For the text-containing cell, return its midpoint in (x, y) coordinate format. 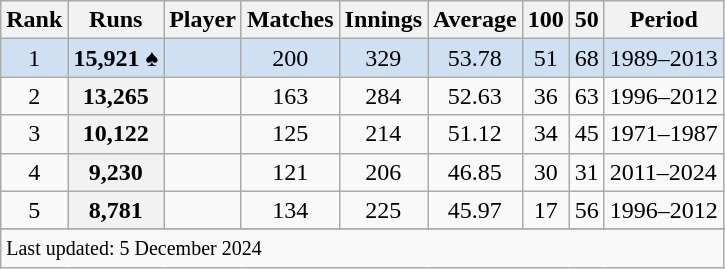
5 (34, 210)
53.78 (476, 58)
Average (476, 20)
8,781 (116, 210)
51.12 (476, 134)
15,921 ♠ (116, 58)
45 (586, 134)
51 (546, 58)
1 (34, 58)
329 (383, 58)
10,122 (116, 134)
121 (290, 172)
206 (383, 172)
100 (546, 20)
Innings (383, 20)
134 (290, 210)
13,265 (116, 96)
63 (586, 96)
36 (546, 96)
Last updated: 5 December 2024 (362, 248)
3 (34, 134)
2 (34, 96)
17 (546, 210)
45.97 (476, 210)
214 (383, 134)
56 (586, 210)
2011–2024 (664, 172)
31 (586, 172)
1971–1987 (664, 134)
163 (290, 96)
50 (586, 20)
Player (203, 20)
52.63 (476, 96)
30 (546, 172)
Period (664, 20)
34 (546, 134)
Runs (116, 20)
9,230 (116, 172)
125 (290, 134)
225 (383, 210)
Rank (34, 20)
200 (290, 58)
1989–2013 (664, 58)
284 (383, 96)
46.85 (476, 172)
68 (586, 58)
Matches (290, 20)
4 (34, 172)
